Locate the cell with the specified text and output its [x, y] center coordinate. 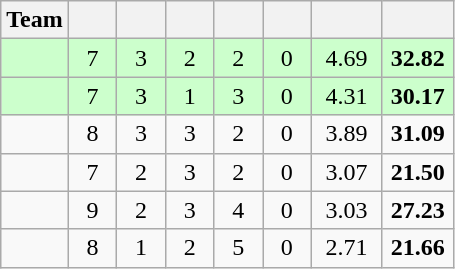
Team [35, 20]
2.71 [346, 248]
4.31 [346, 96]
32.82 [418, 58]
21.50 [418, 172]
4.69 [346, 58]
30.17 [418, 96]
21.66 [418, 248]
3.89 [346, 134]
27.23 [418, 210]
3.03 [346, 210]
3.07 [346, 172]
5 [238, 248]
9 [92, 210]
4 [238, 210]
31.09 [418, 134]
